Scan for the cell matching the given text and deliver its (x, y) coordinate at center. 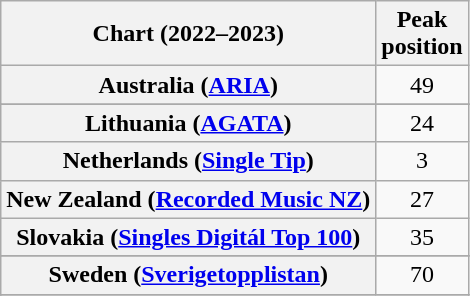
70 (422, 275)
Lithuania (AGATA) (188, 123)
Netherlands (Single Tip) (188, 161)
3 (422, 161)
27 (422, 199)
35 (422, 237)
49 (422, 85)
Chart (2022–2023) (188, 34)
Sweden (Sverigetopplistan) (188, 275)
24 (422, 123)
Australia (ARIA) (188, 85)
Slovakia (Singles Digitál Top 100) (188, 237)
Peakposition (422, 34)
New Zealand (Recorded Music NZ) (188, 199)
